Output the (X, Y) coordinate of the center of the cell containing the given text.  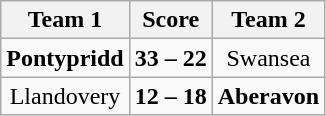
Team 2 (268, 20)
Pontypridd (65, 58)
Aberavon (268, 96)
Swansea (268, 58)
Score (170, 20)
33 – 22 (170, 58)
Team 1 (65, 20)
12 – 18 (170, 96)
Llandovery (65, 96)
